Output the (X, Y) coordinate of the center of the cell containing the given text.  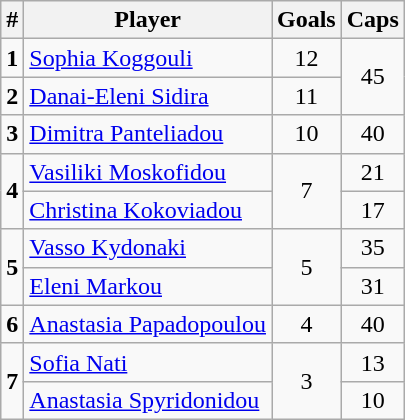
Caps (372, 20)
13 (372, 362)
Danai-Eleni Sidira (148, 96)
21 (372, 172)
35 (372, 248)
2 (12, 96)
Anastasia Spyridonidou (148, 400)
Eleni Markou (148, 286)
Dimitra Panteliadou (148, 134)
17 (372, 210)
Sofia Nati (148, 362)
Vasso Kydonaki (148, 248)
12 (307, 58)
45 (372, 77)
1 (12, 58)
31 (372, 286)
11 (307, 96)
# (12, 20)
Player (148, 20)
Christina Kokoviadou (148, 210)
Sophia Koggouli (148, 58)
6 (12, 324)
Goals (307, 20)
Vasiliki Moskofidou (148, 172)
Anastasia Papadopoulou (148, 324)
